Find where the given text appears and provide that cell's center as [X, Y] coordinate. 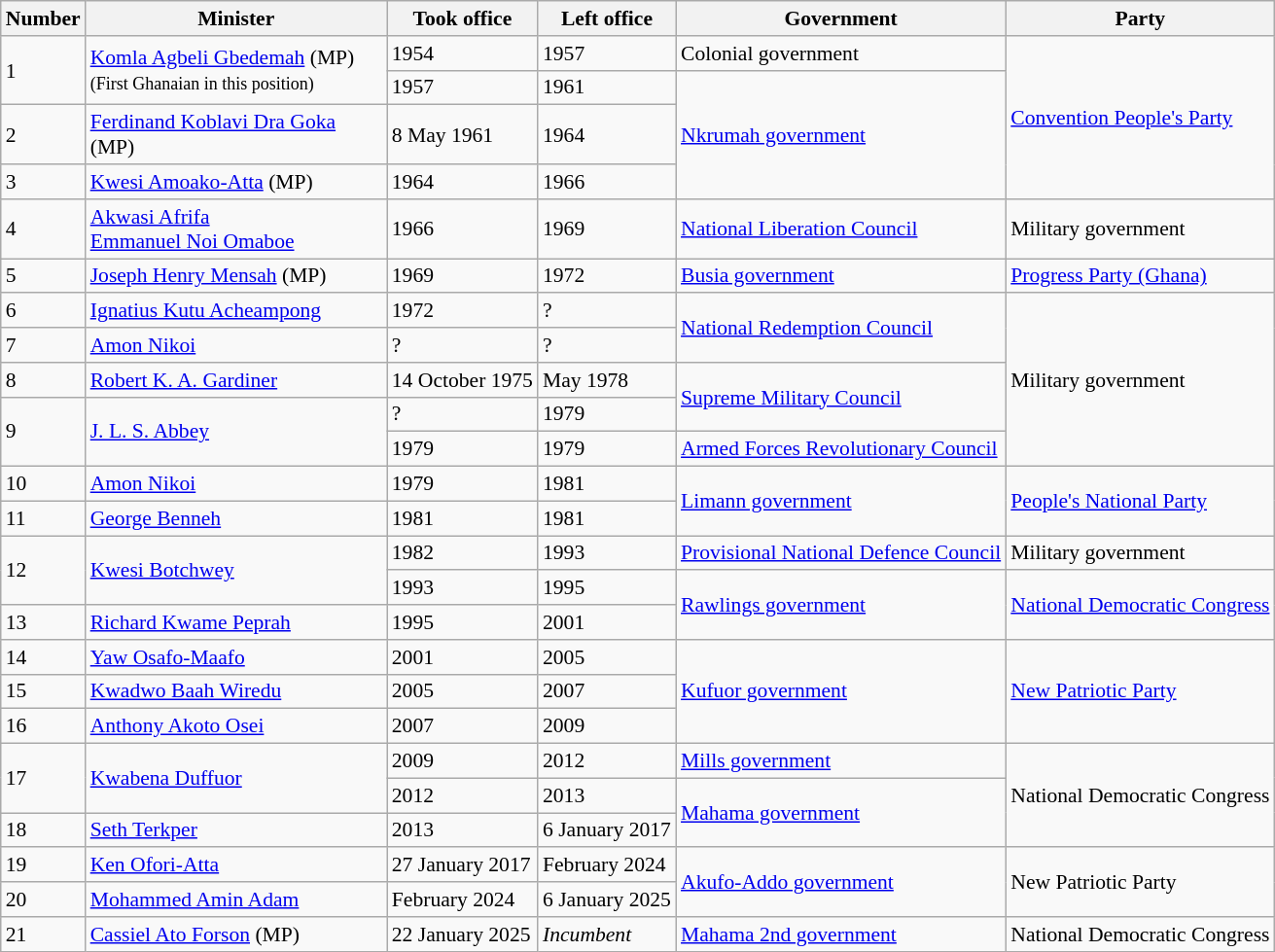
11 [43, 518]
George Benneh [236, 518]
Minister [236, 18]
1982 [463, 553]
Anthony Akoto Osei [236, 726]
14 October 1975 [463, 380]
Joseph Henry Mensah (MP) [236, 276]
Yaw Osafo-Maafo [236, 657]
18 [43, 830]
Akwasi AfrifaEmmanuel Noi Omaboe [236, 229]
Mohammed Amin Adam [236, 899]
22 January 2025 [463, 934]
21 [43, 934]
7 [43, 345]
27 January 2017 [463, 865]
J. L. S. Abbey [236, 432]
Rawlings government [840, 605]
3 [43, 182]
Armed Forces Revolutionary Council [840, 449]
Robert K. A. Gardiner [236, 380]
9 [43, 432]
Government [840, 18]
6 [43, 311]
May 1978 [607, 380]
Left office [607, 18]
20 [43, 899]
Mahama government [840, 813]
Seth Terkper [236, 830]
Richard Kwame Peprah [236, 622]
Kufuor government [840, 692]
Colonial government [840, 53]
Supreme Military Council [840, 397]
Kwesi Amoako-Atta (MP) [236, 182]
National Redemption Council [840, 329]
People's National Party [1140, 502]
Mahama 2nd government [840, 934]
12 [43, 570]
National Liberation Council [840, 229]
1 [43, 70]
Busia government [840, 276]
5 [43, 276]
Kwesi Botchwey [236, 570]
8 May 1961 [463, 134]
Mills government [840, 761]
6 January 2017 [607, 830]
16 [43, 726]
1961 [607, 88]
14 [43, 657]
6 January 2025 [607, 899]
Cassiel Ato Forson (MP) [236, 934]
15 [43, 691]
Ferdinand Koblavi Dra Goka (MP) [236, 134]
2 [43, 134]
1954 [463, 53]
Took office [463, 18]
19 [43, 865]
Incumbent [607, 934]
Provisional National Defence Council [840, 553]
Ken Ofori-Atta [236, 865]
Ignatius Kutu Acheampong [236, 311]
17 [43, 778]
Kwabena Duffuor [236, 778]
Kwadwo Baah Wiredu [236, 691]
10 [43, 484]
Komla Agbeli Gbedemah (MP)(First Ghanaian in this position) [236, 70]
8 [43, 380]
Convention People's Party [1140, 118]
Progress Party (Ghana) [1140, 276]
13 [43, 622]
Akufo-Addo government [840, 883]
Limann government [840, 502]
Party [1140, 18]
Nkrumah government [840, 134]
Number [43, 18]
4 [43, 229]
